Determine the (x, y) coordinate at the center of the cell enclosing the given text.  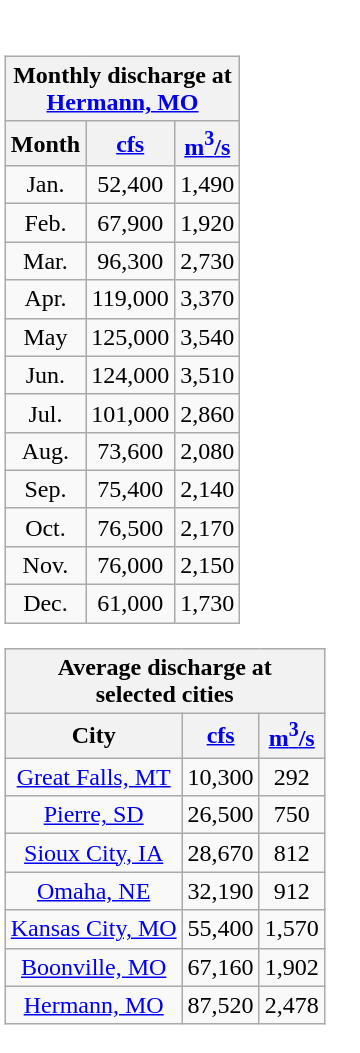
101,000 (130, 413)
292 (292, 777)
1,902 (292, 967)
2,860 (208, 413)
Hermann, MO (94, 1005)
812 (292, 853)
55,400 (220, 929)
87,520 (220, 1005)
1,730 (208, 604)
67,160 (220, 967)
2,170 (208, 527)
2,478 (292, 1005)
Sep. (45, 489)
Sioux City, IA (94, 853)
1,570 (292, 929)
Omaha, NE (94, 891)
Kansas City, MO (94, 929)
61,000 (130, 604)
96,300 (130, 261)
Feb. (45, 223)
10,300 (220, 777)
2,140 (208, 489)
3,540 (208, 337)
3,510 (208, 375)
Apr. (45, 299)
32,190 (220, 891)
Jan. (45, 185)
Great Falls, MT (94, 777)
52,400 (130, 185)
Average discharge atselected cities (164, 680)
Pierre, SD (94, 815)
28,670 (220, 853)
Boonville, MO (94, 967)
Monthly discharge atHermann, MO (122, 88)
75,400 (130, 489)
1,920 (208, 223)
76,500 (130, 527)
125,000 (130, 337)
119,000 (130, 299)
2,730 (208, 261)
May (45, 337)
Nov. (45, 565)
Month (45, 144)
124,000 (130, 375)
Jul. (45, 413)
912 (292, 891)
76,000 (130, 565)
1,490 (208, 185)
2,150 (208, 565)
City (94, 736)
67,900 (130, 223)
750 (292, 815)
Jun. (45, 375)
Dec. (45, 604)
73,600 (130, 451)
Mar. (45, 261)
Oct. (45, 527)
2,080 (208, 451)
Aug. (45, 451)
3,370 (208, 299)
26,500 (220, 815)
